Pinpoint the cell where the given text exists, returning its [X, Y] midpoint coordinate. 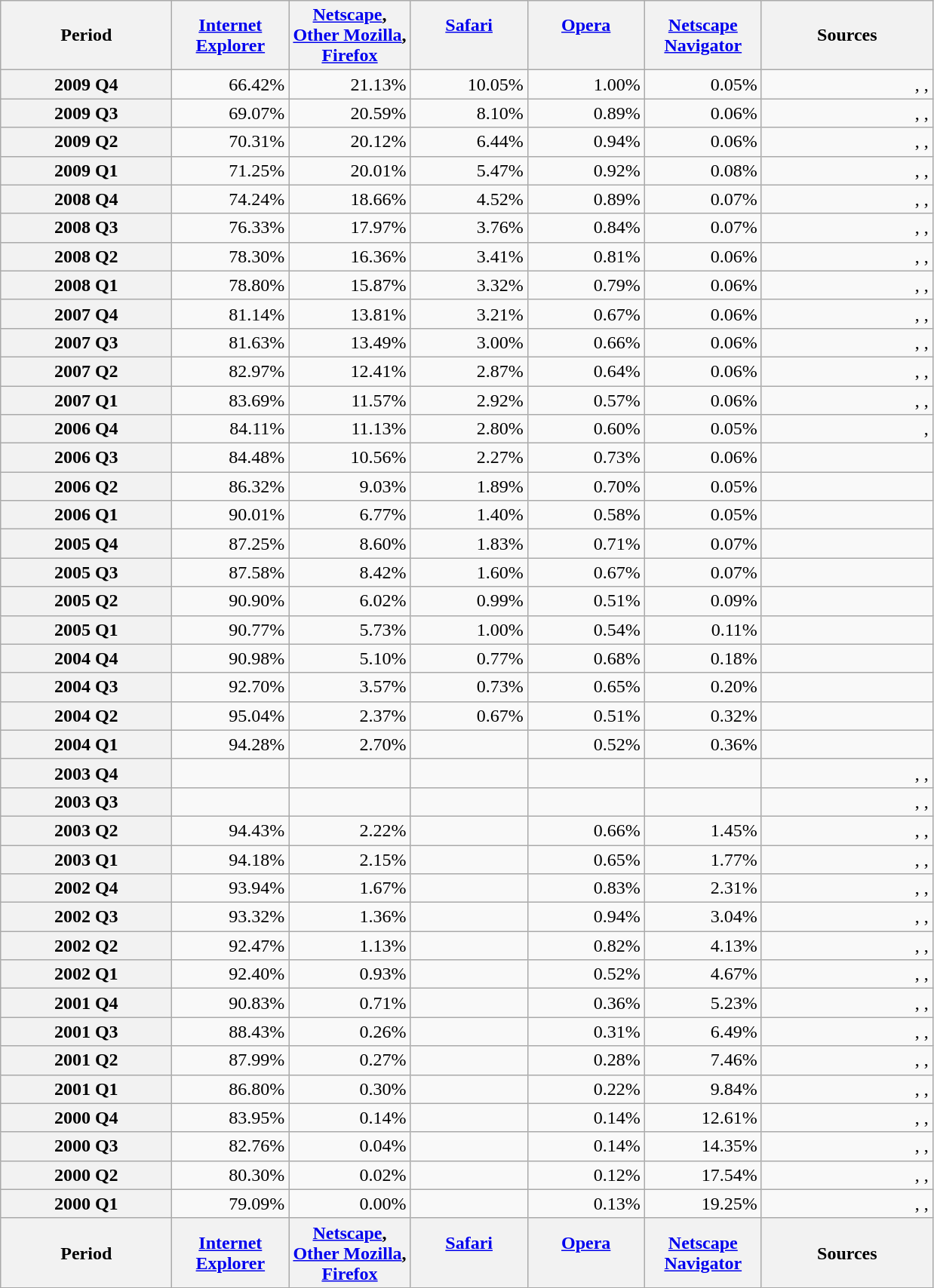
0.82% [585, 946]
3.41% [469, 256]
92.47% [231, 946]
1.60% [469, 572]
1.89% [469, 486]
70.31% [231, 142]
3.76% [469, 228]
84.48% [231, 458]
69.07% [231, 113]
0.27% [350, 1060]
2005 Q3 [86, 572]
0.08% [703, 170]
79.09% [231, 1204]
1.83% [469, 544]
0.68% [585, 658]
93.32% [231, 917]
0.22% [585, 1089]
0.83% [585, 888]
3.21% [469, 314]
8.60% [350, 544]
5.73% [350, 630]
15.87% [350, 285]
78.80% [231, 285]
0.54% [585, 630]
0.58% [585, 515]
9.03% [350, 486]
2006 Q3 [86, 458]
93.94% [231, 888]
2008 Q2 [86, 256]
2003 Q2 [86, 830]
86.32% [231, 486]
2.80% [469, 429]
2003 Q3 [86, 802]
2000 Q4 [86, 1118]
3.04% [703, 917]
10.05% [469, 84]
6.44% [469, 142]
17.54% [703, 1175]
95.04% [231, 716]
2.31% [703, 888]
2009 Q2 [86, 142]
2007 Q3 [86, 342]
20.12% [350, 142]
17.97% [350, 228]
2004 Q4 [86, 658]
5.47% [469, 170]
0.93% [350, 974]
9.84% [703, 1089]
2000 Q3 [86, 1146]
86.80% [231, 1089]
1.77% [703, 859]
2002 Q4 [86, 888]
94.28% [231, 744]
0.31% [585, 1032]
81.63% [231, 342]
2002 Q2 [86, 946]
3.57% [350, 687]
2007 Q2 [86, 371]
87.99% [231, 1060]
81.14% [231, 314]
20.01% [350, 170]
2004 Q2 [86, 716]
2006 Q1 [86, 515]
83.95% [231, 1118]
2008 Q1 [86, 285]
2003 Q1 [86, 859]
14.35% [703, 1146]
2005 Q4 [86, 544]
2009 Q3 [86, 113]
10.56% [350, 458]
2005 Q1 [86, 630]
0.04% [350, 1146]
80.30% [231, 1175]
18.66% [350, 199]
4.13% [703, 946]
11.57% [350, 400]
2008 Q4 [86, 199]
2.22% [350, 830]
7.46% [703, 1060]
0.77% [469, 658]
0.26% [350, 1032]
20.59% [350, 113]
1.67% [350, 888]
8.42% [350, 572]
74.24% [231, 199]
0.84% [585, 228]
2006 Q4 [86, 429]
2.15% [350, 859]
84.11% [231, 429]
2002 Q1 [86, 974]
0.13% [585, 1204]
2003 Q4 [86, 773]
0.92% [585, 170]
0.79% [585, 285]
87.25% [231, 544]
1.45% [703, 830]
66.42% [231, 84]
1.36% [350, 917]
2002 Q3 [86, 917]
12.41% [350, 371]
2004 Q1 [86, 744]
2000 Q1 [86, 1204]
88.43% [231, 1032]
0.70% [585, 486]
4.52% [469, 199]
78.30% [231, 256]
3.32% [469, 285]
94.18% [231, 859]
0.20% [703, 687]
1.40% [469, 515]
0.99% [469, 601]
2001 Q1 [86, 1089]
87.58% [231, 572]
2.37% [350, 716]
92.70% [231, 687]
6.77% [350, 515]
90.83% [231, 1003]
3.00% [469, 342]
2007 Q4 [86, 314]
2.92% [469, 400]
2009 Q1 [86, 170]
94.43% [231, 830]
90.01% [231, 515]
71.25% [231, 170]
2001 Q3 [86, 1032]
2004 Q3 [86, 687]
0.00% [350, 1204]
83.69% [231, 400]
0.28% [585, 1060]
4.67% [703, 974]
1.13% [350, 946]
0.32% [703, 716]
8.10% [469, 113]
0.60% [585, 429]
90.98% [231, 658]
2000 Q2 [86, 1175]
0.02% [350, 1175]
6.49% [703, 1032]
2006 Q2 [86, 486]
0.57% [585, 400]
11.13% [350, 429]
2007 Q1 [86, 400]
13.81% [350, 314]
0.81% [585, 256]
0.11% [703, 630]
6.02% [350, 601]
0.09% [703, 601]
5.10% [350, 658]
5.23% [703, 1003]
82.97% [231, 371]
19.25% [703, 1204]
13.49% [350, 342]
90.77% [231, 630]
2.70% [350, 744]
16.36% [350, 256]
90.90% [231, 601]
2005 Q2 [86, 601]
76.33% [231, 228]
21.13% [350, 84]
2.87% [469, 371]
2008 Q3 [86, 228]
2001 Q4 [86, 1003]
12.61% [703, 1118]
0.12% [585, 1175]
2001 Q2 [86, 1060]
0.18% [703, 658]
0.30% [350, 1089]
2009 Q4 [86, 84]
0.64% [585, 371]
, [846, 429]
2.27% [469, 458]
92.40% [231, 974]
82.76% [231, 1146]
